Locate the cell with the specified text and output its [x, y] center coordinate. 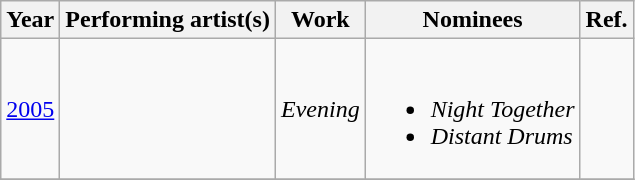
Year [30, 20]
Nominees [472, 20]
Ref. [606, 20]
2005 [30, 109]
Night TogetherDistant Drums [472, 109]
Evening [320, 109]
Performing artist(s) [168, 20]
Work [320, 20]
